For the text-containing cell, return its midpoint in [x, y] coordinate format. 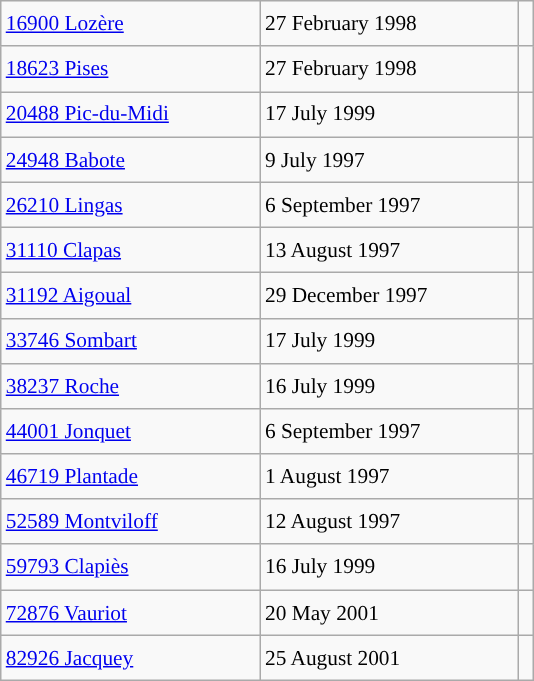
24948 Babote [130, 160]
29 December 1997 [389, 296]
46719 Plantade [130, 476]
13 August 1997 [389, 250]
1 August 1997 [389, 476]
59793 Clapiès [130, 566]
31192 Aigoual [130, 296]
33746 Sombart [130, 340]
31110 Clapas [130, 250]
12 August 1997 [389, 522]
18623 Pises [130, 68]
72876 Vauriot [130, 612]
38237 Roche [130, 386]
25 August 2001 [389, 658]
44001 Jonquet [130, 432]
52589 Montviloff [130, 522]
16900 Lozère [130, 24]
82926 Jacquey [130, 658]
20 May 2001 [389, 612]
26210 Lingas [130, 204]
9 July 1997 [389, 160]
20488 Pic-du-Midi [130, 114]
